Identify which cell holds the provided text, then report its (x, y) central coordinate. 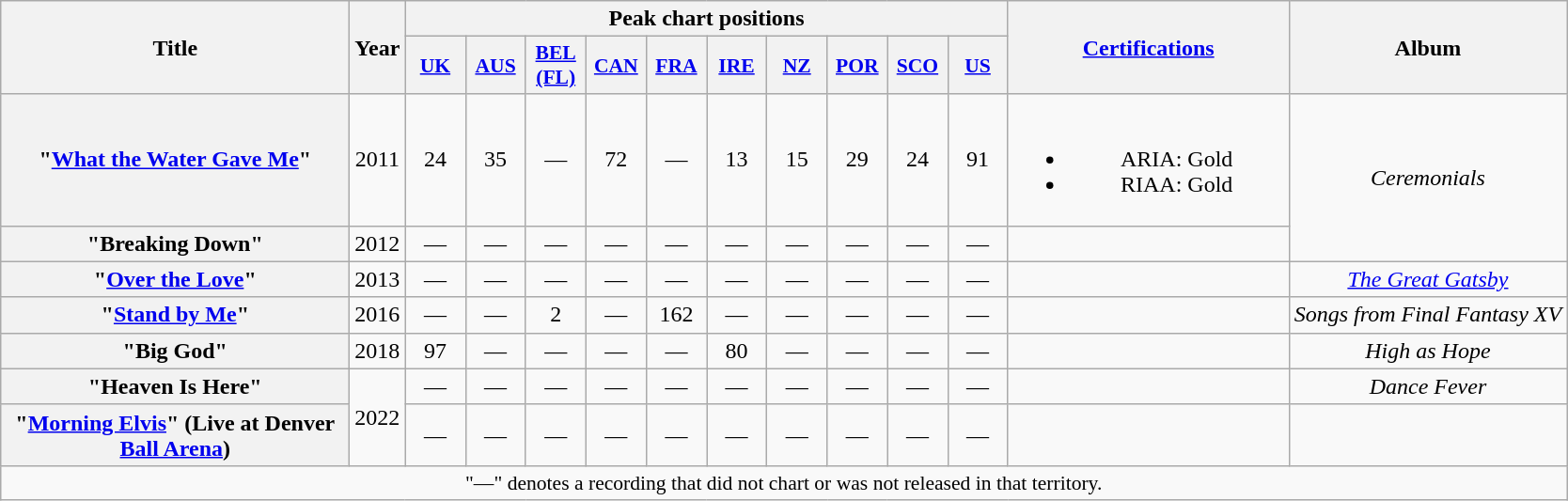
Certifications (1149, 47)
Peak chart positions (707, 19)
29 (857, 160)
NZ (797, 66)
2016 (378, 315)
13 (737, 160)
"What the Water Gave Me" (175, 160)
The Great Gatsby (1428, 279)
Album (1428, 47)
"Stand by Me" (175, 315)
2022 (378, 417)
35 (495, 160)
Ceremonials (1428, 178)
Title (175, 47)
97 (435, 351)
"Morning Elvis" (Live at Denver Ball Arena) (175, 434)
ARIA: GoldRIAA: Gold (1149, 160)
BEL(FL) (556, 66)
High as Hope (1428, 351)
"Big God" (175, 351)
2 (556, 315)
2012 (378, 243)
US (978, 66)
Dance Fever (1428, 386)
UK (435, 66)
Year (378, 47)
Songs from Final Fantasy XV (1428, 315)
POR (857, 66)
CAN (616, 66)
"—" denotes a recording that did not chart or was not released in that territory. (784, 482)
2013 (378, 279)
2011 (378, 160)
FRA (676, 66)
"Over the Love" (175, 279)
SCO (917, 66)
AUS (495, 66)
91 (978, 160)
"Heaven Is Here" (175, 386)
IRE (737, 66)
"Breaking Down" (175, 243)
80 (737, 351)
72 (616, 160)
162 (676, 315)
15 (797, 160)
2018 (378, 351)
